Output the (X, Y) coordinate of the center of the cell containing the given text.  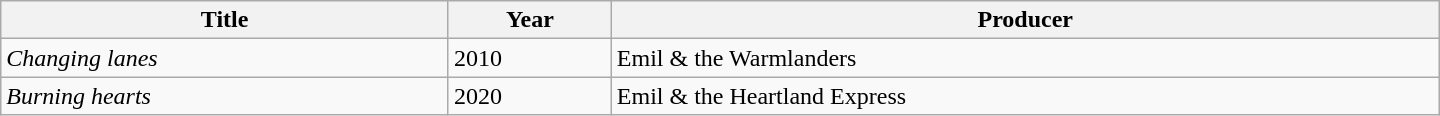
2020 (530, 96)
2010 (530, 58)
Emil & the Heartland Express (1025, 96)
Producer (1025, 20)
Emil & the Warmlanders (1025, 58)
Burning hearts (225, 96)
Year (530, 20)
Title (225, 20)
Changing lanes (225, 58)
